Scan for the cell matching the given text and deliver its (X, Y) coordinate at center. 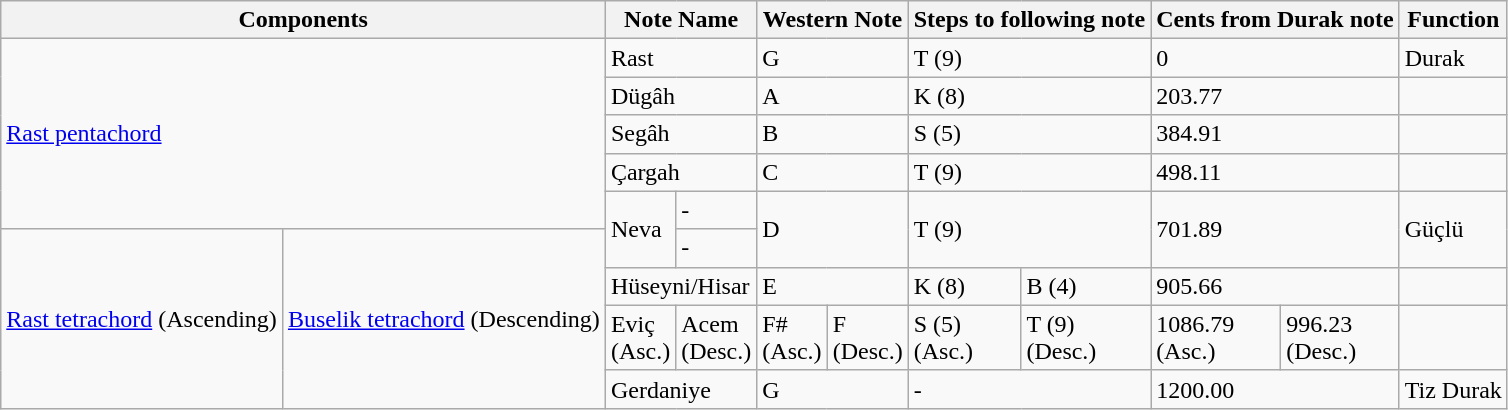
Gerdaniye (680, 389)
Durak (1453, 58)
1086.79(Asc.) (1216, 338)
C (832, 172)
Function (1453, 20)
203.77 (1276, 96)
498.11 (1276, 172)
S (5) (1029, 134)
F(Desc.) (868, 338)
Rast tetrachord (Ascending) (142, 318)
Hüseyni/Hisar (680, 286)
Buselik tetrachord (Descending) (444, 318)
Eviç(Asc.) (640, 338)
Acem(Desc.) (716, 338)
0 (1276, 58)
Rast pentachord (304, 134)
B (832, 134)
F#(Asc.) (792, 338)
Tiz Durak (1453, 389)
Neva (640, 229)
996.23(Desc.) (1340, 338)
Cents from Durak note (1276, 20)
Segâh (680, 134)
B (4) (1086, 286)
T (9)(Desc.) (1086, 338)
Çargah (680, 172)
1200.00 (1276, 389)
905.66 (1276, 286)
Components (304, 20)
Note Name (680, 20)
701.89 (1276, 229)
E (832, 286)
A (832, 96)
Dügâh (680, 96)
Rast (680, 58)
Güçlü (1453, 229)
D (832, 229)
S (5)(Asc.) (964, 338)
Steps to following note (1029, 20)
Western Note (832, 20)
384.91 (1276, 134)
